Capture the cell that displays the provided text and extract its [X, Y] central coordinate. 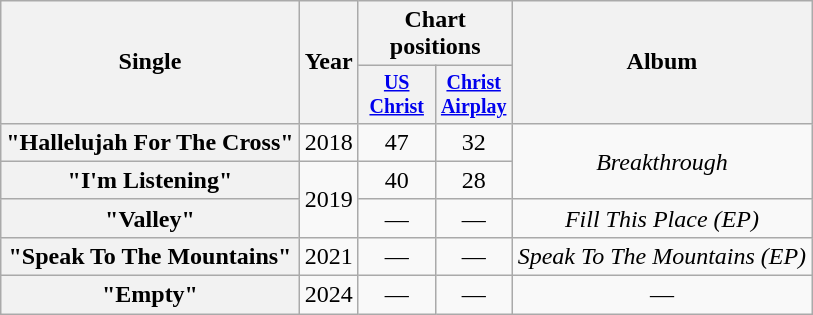
"Speak To The Mountains" [150, 256]
"I'm Listening" [150, 180]
28 [474, 180]
2024 [328, 295]
Chart positions [435, 34]
Breakthrough [662, 161]
"Empty" [150, 295]
40 [396, 180]
"Valley" [150, 218]
Speak To The Mountains (EP) [662, 256]
Single [150, 62]
2021 [328, 256]
2019 [328, 199]
ChristAirplay [474, 94]
USChrist [396, 94]
Year [328, 62]
2018 [328, 142]
Album [662, 62]
"Hallelujah For The Cross" [150, 142]
47 [396, 142]
32 [474, 142]
Fill This Place (EP) [662, 218]
